Provide the [x, y] coordinate of the cell's center where the given text is located.  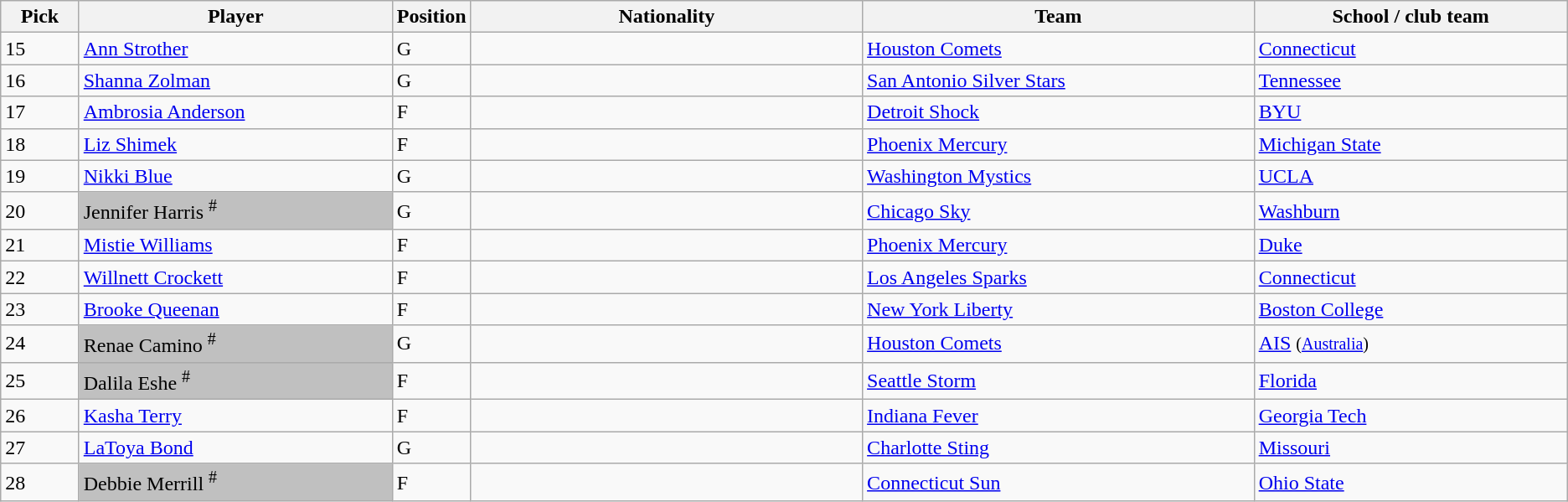
Willnett Crockett [235, 277]
Georgia Tech [1411, 416]
Duke [1411, 246]
25 [40, 380]
Team [1059, 17]
Debbie Merrill # [235, 483]
26 [40, 416]
San Antonio Silver Stars [1059, 80]
Liz Shimek [235, 144]
Detroit Shock [1059, 112]
Michigan State [1411, 144]
UCLA [1411, 176]
17 [40, 112]
Los Angeles Sparks [1059, 277]
Florida [1411, 380]
19 [40, 176]
Ann Strother [235, 49]
Boston College [1411, 309]
Nikki Blue [235, 176]
Player [235, 17]
Brooke Queenan [235, 309]
Indiana Fever [1059, 416]
New York Liberty [1059, 309]
Nationality [667, 17]
AIS (Australia) [1411, 344]
Washington Mystics [1059, 176]
Shanna Zolman [235, 80]
18 [40, 144]
21 [40, 246]
28 [40, 483]
23 [40, 309]
School / club team [1411, 17]
27 [40, 448]
15 [40, 49]
24 [40, 344]
22 [40, 277]
Washburn [1411, 211]
Chicago Sky [1059, 211]
Mistie Williams [235, 246]
Jennifer Harris # [235, 211]
Seattle Storm [1059, 380]
Missouri [1411, 448]
Connecticut Sun [1059, 483]
Ohio State [1411, 483]
LaToya Bond [235, 448]
Ambrosia Anderson [235, 112]
Dalila Eshe # [235, 380]
Renae Camino # [235, 344]
20 [40, 211]
Position [431, 17]
BYU [1411, 112]
Charlotte Sting [1059, 448]
Tennessee [1411, 80]
16 [40, 80]
Pick [40, 17]
Kasha Terry [235, 416]
